Detect which cell encompasses the target text, then output its (x, y) center coordinate. 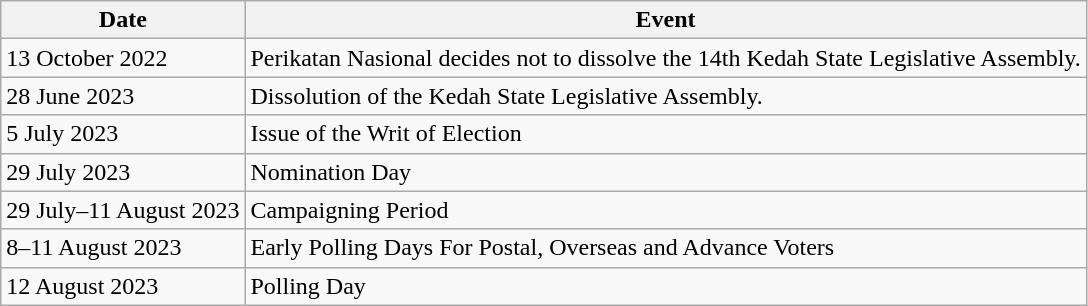
28 June 2023 (123, 96)
12 August 2023 (123, 286)
Early Polling Days For Postal, Overseas and Advance Voters (666, 248)
Perikatan Nasional decides not to dissolve the 14th Kedah State Legislative Assembly. (666, 58)
29 July–11 August 2023 (123, 210)
Polling Day (666, 286)
Issue of the Writ of Election (666, 134)
Event (666, 20)
13 October 2022 (123, 58)
Campaigning Period (666, 210)
8–11 August 2023 (123, 248)
5 July 2023 (123, 134)
Dissolution of the Kedah State Legislative Assembly. (666, 96)
Date (123, 20)
29 July 2023 (123, 172)
Nomination Day (666, 172)
